For the text-containing cell, return its midpoint in (X, Y) coordinate format. 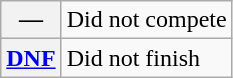
— (31, 20)
DNF (31, 58)
Did not finish (146, 58)
Did not compete (146, 20)
